Extract the [X, Y] coordinate from the center of the cell holding the provided text.  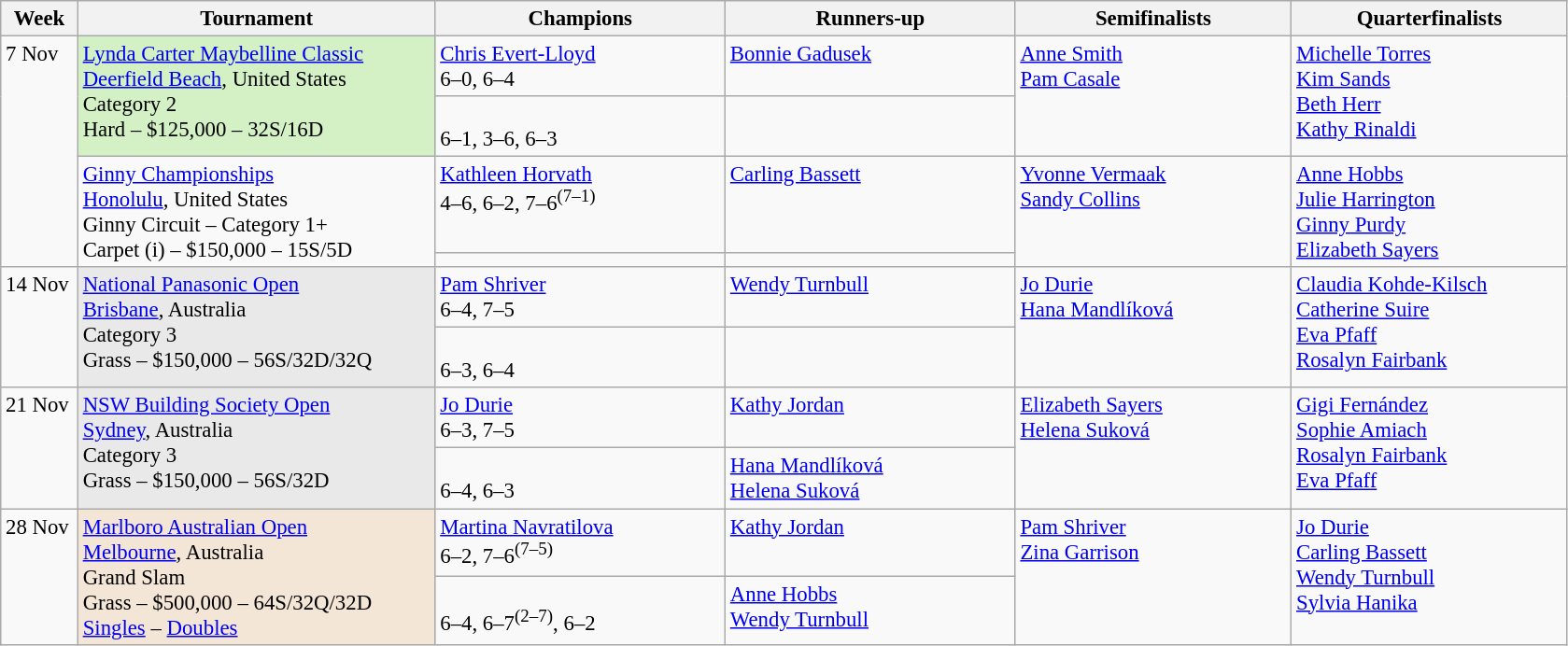
Jo Durie Hana Mandlíková [1153, 327]
Jo Durie 6–3, 7–5 [581, 418]
Gigi Fernández Sophie Amiach Rosalyn Fairbank Eva Pfaff [1430, 448]
Quarterfinalists [1430, 19]
Week [39, 19]
Champions [581, 19]
Pam Shriver Zina Garrison [1153, 577]
Michelle Torres Kim Sands Beth Herr Kathy Rinaldi [1430, 97]
6–4, 6–3 [581, 478]
Chris Evert-Lloyd 6–0, 6–4 [581, 67]
14 Nov [39, 327]
Runners-up [870, 19]
Yvonne Vermaak Sandy Collins [1153, 213]
NSW Building Society Open Sydney, Australia Category 3 Grass – $150,000 – 56S/32D [256, 448]
Carling Bassett [870, 205]
28 Nov [39, 577]
Ginny Championships Honolulu, United States Ginny Circuit – Category 1+ Carpet (i) – $150,000 – 15S/5D [256, 213]
Martina Navratilova 6–2, 7–6(7–5) [581, 543]
Kathleen Horvath 4–6, 6–2, 7–6(7–1) [581, 205]
Anne Smith Pam Casale [1153, 97]
6–3, 6–4 [581, 358]
6–1, 3–6, 6–3 [581, 127]
Elizabeth Sayers Helena Suková [1153, 448]
6–4, 6–7(2–7), 6–2 [581, 611]
Hana Mandlíková Helena Suková [870, 478]
Lynda Carter Maybelline Classic Deerfield Beach, United States Category 2 Hard – $125,000 – 32S/16D [256, 97]
Semifinalists [1153, 19]
Jo Durie Carling Bassett Wendy Turnbull Sylvia Hanika [1430, 577]
National Panasonic Open Brisbane, Australia Category 3 Grass – $150,000 – 56S/32D/32Q [256, 327]
Pam Shriver 6–4, 7–5 [581, 297]
Tournament [256, 19]
Marlboro Australian Open Melbourne, Australia Grand SlamGrass – $500,000 – 64S/32Q/32D Singles – Doubles [256, 577]
7 Nov [39, 152]
Anne Hobbs Julie Harrington Ginny Purdy Elizabeth Sayers [1430, 213]
Bonnie Gadusek [870, 67]
Claudia Kohde-Kilsch Catherine Suire Eva Pfaff Rosalyn Fairbank [1430, 327]
Wendy Turnbull [870, 297]
Anne Hobbs Wendy Turnbull [870, 611]
21 Nov [39, 448]
